Capture the cell that displays the provided text and extract its [x, y] central coordinate. 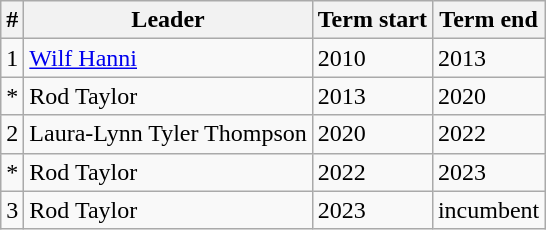
Term end [488, 20]
Laura-Lynn Tyler Thompson [168, 134]
# [12, 20]
3 [12, 210]
2 [12, 134]
Term start [372, 20]
incumbent [488, 210]
2010 [372, 58]
1 [12, 58]
Wilf Hanni [168, 58]
Leader [168, 20]
